Search for the cell housing the specified text and yield its [X, Y] center coordinate. 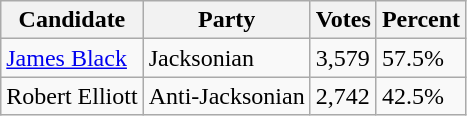
Percent [420, 20]
Party [226, 20]
James Black [72, 58]
Jacksonian [226, 58]
Candidate [72, 20]
Anti-Jacksonian [226, 96]
57.5% [420, 58]
42.5% [420, 96]
Robert Elliott [72, 96]
Votes [343, 20]
3,579 [343, 58]
2,742 [343, 96]
